Search for the cell housing the specified text and yield its (x, y) center coordinate. 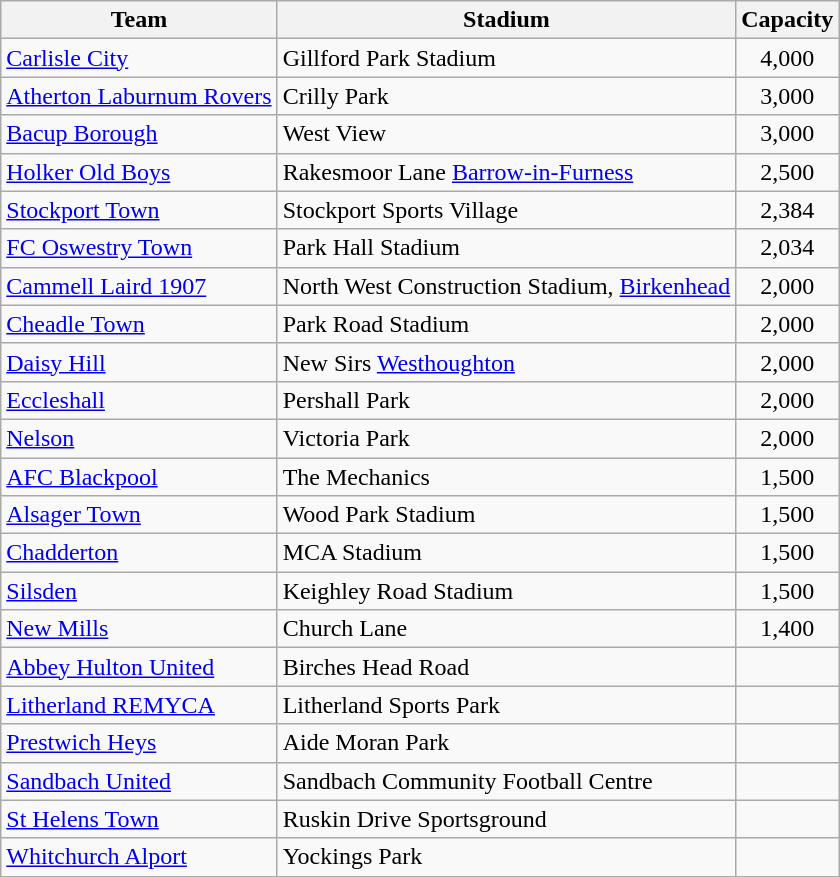
Crilly Park (506, 96)
Chadderton (139, 553)
Stadium (506, 20)
AFC Blackpool (139, 477)
Stockport Sports Village (506, 210)
1,400 (788, 629)
2,384 (788, 210)
Wood Park Stadium (506, 515)
Team (139, 20)
Church Lane (506, 629)
Prestwich Heys (139, 743)
Silsden (139, 591)
Yockings Park (506, 857)
Alsager Town (139, 515)
Sandbach United (139, 781)
Keighley Road Stadium (506, 591)
Aide Moran Park (506, 743)
Rakesmoor Lane Barrow-in-Furness (506, 172)
Ruskin Drive Sportsground (506, 819)
New Mills (139, 629)
Cammell Laird 1907 (139, 286)
4,000 (788, 58)
2,034 (788, 248)
Daisy Hill (139, 362)
Victoria Park (506, 438)
Capacity (788, 20)
North West Construction Stadium, Birkenhead (506, 286)
Litherland Sports Park (506, 705)
Gillford Park Stadium (506, 58)
Eccleshall (139, 400)
Holker Old Boys (139, 172)
Park Road Stadium (506, 324)
2,500 (788, 172)
Park Hall Stadium (506, 248)
West View (506, 134)
Sandbach Community Football Centre (506, 781)
Bacup Borough (139, 134)
Stockport Town (139, 210)
MCA Stadium (506, 553)
The Mechanics (506, 477)
Nelson (139, 438)
Birches Head Road (506, 667)
FC Oswestry Town (139, 248)
Whitchurch Alport (139, 857)
Atherton Laburnum Rovers (139, 96)
Pershall Park (506, 400)
St Helens Town (139, 819)
Cheadle Town (139, 324)
Litherland REMYCA (139, 705)
Carlisle City (139, 58)
New Sirs Westhoughton (506, 362)
Abbey Hulton United (139, 667)
